Extract the (X, Y) coordinate from the center of the cell holding the provided text.  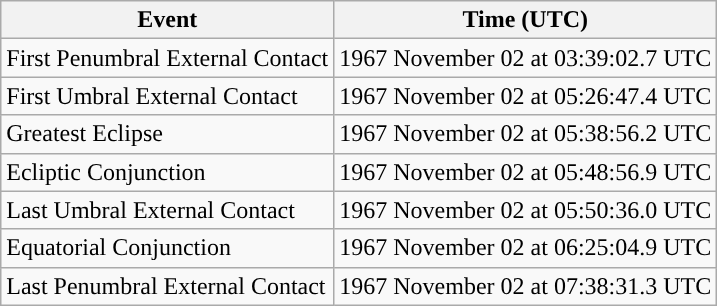
Equatorial Conjunction (168, 248)
1967 November 02 at 07:38:31.3 UTC (526, 286)
1967 November 02 at 05:38:56.2 UTC (526, 134)
Last Penumbral External Contact (168, 286)
First Umbral External Contact (168, 96)
Greatest Eclipse (168, 134)
1967 November 02 at 05:26:47.4 UTC (526, 96)
Time (UTC) (526, 20)
First Penumbral External Contact (168, 58)
Last Umbral External Contact (168, 210)
1967 November 02 at 05:48:56.9 UTC (526, 172)
Event (168, 20)
Ecliptic Conjunction (168, 172)
1967 November 02 at 05:50:36.0 UTC (526, 210)
1967 November 02 at 03:39:02.7 UTC (526, 58)
1967 November 02 at 06:25:04.9 UTC (526, 248)
